Search for the cell housing the specified text and yield its [x, y] center coordinate. 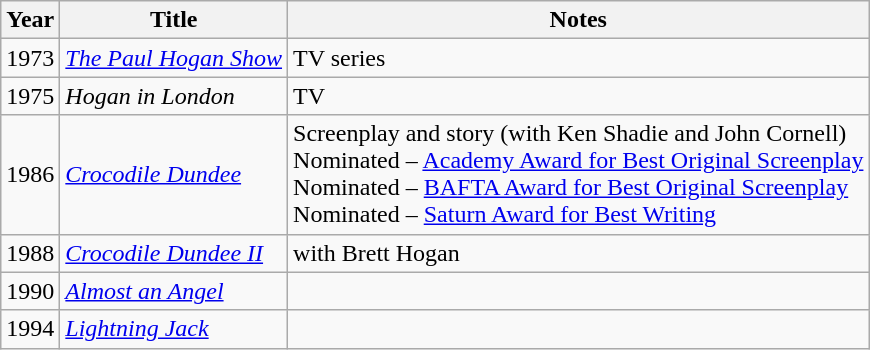
Hogan in London [174, 96]
1994 [30, 329]
Crocodile Dundee II [174, 253]
Crocodile Dundee [174, 174]
1990 [30, 291]
Year [30, 20]
1975 [30, 96]
Title [174, 20]
Notes [578, 20]
TV series [578, 58]
1988 [30, 253]
1973 [30, 58]
TV [578, 96]
1986 [30, 174]
Almost an Angel [174, 291]
Lightning Jack [174, 329]
with Brett Hogan [578, 253]
The Paul Hogan Show [174, 58]
